Pinpoint the cell where the given text exists, returning its [X, Y] midpoint coordinate. 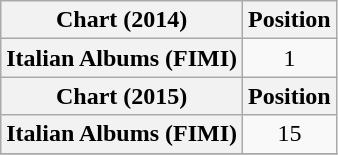
15 [290, 134]
Chart (2014) [122, 20]
Chart (2015) [122, 96]
1 [290, 58]
